Provide the (X, Y) coordinate of the cell's center where the given text is located.  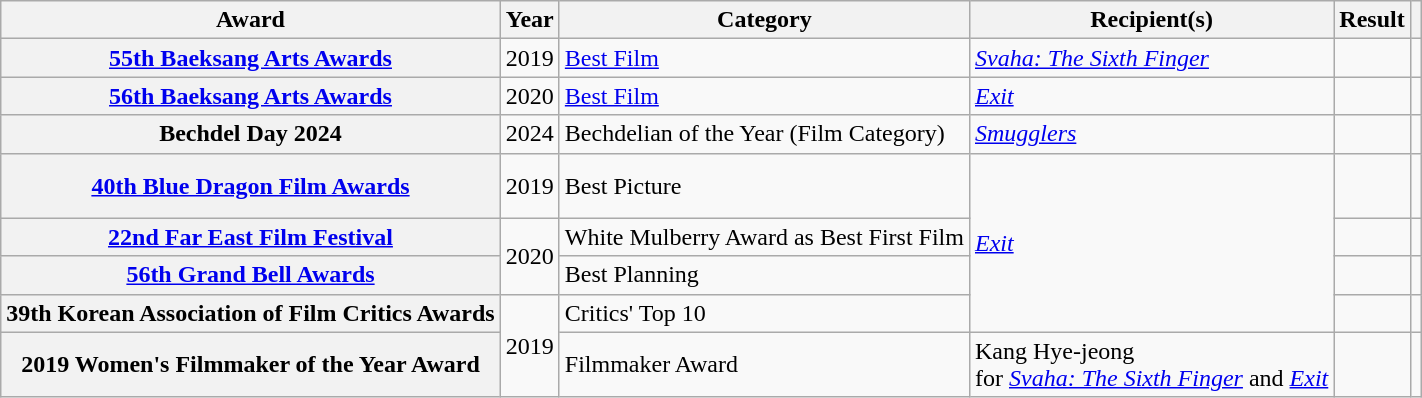
40th Blue Dragon Film Awards (251, 186)
Result (1372, 20)
39th Korean Association of Film Critics Awards (251, 313)
Svaha: The Sixth Finger (1151, 58)
56th Grand Bell Awards (251, 275)
56th Baeksang Arts Awards (251, 96)
55th Baeksang Arts Awards (251, 58)
Bechdelian of the Year (Film Category) (764, 134)
Smugglers (1151, 134)
22nd Far East Film Festival (251, 237)
Critics' Top 10 (764, 313)
Kang Hye-jeongfor Svaha: The Sixth Finger and Exit (1151, 364)
Filmmaker Award (764, 364)
Best Picture (764, 186)
Bechdel Day 2024 (251, 134)
2024 (530, 134)
Best Planning (764, 275)
White Mulberry Award as Best First Film (764, 237)
Award (251, 20)
Category (764, 20)
Year (530, 20)
2019 Women's Filmmaker of the Year Award (251, 364)
Recipient(s) (1151, 20)
